Locate the cell with the specified text and output its (X, Y) center coordinate. 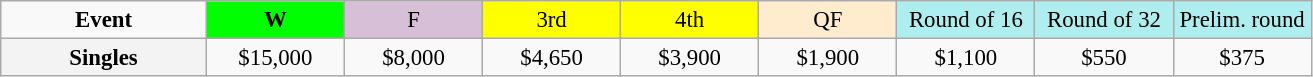
$550 (1104, 58)
F (413, 20)
4th (690, 20)
QF (828, 20)
$1,100 (966, 58)
Round of 32 (1104, 20)
Singles (104, 58)
$3,900 (690, 58)
$375 (1242, 58)
Prelim. round (1242, 20)
3rd (552, 20)
Round of 16 (966, 20)
$1,900 (828, 58)
$4,650 (552, 58)
$15,000 (275, 58)
W (275, 20)
$8,000 (413, 58)
Event (104, 20)
